From the cell containing the given text, extract its center point as (x, y) coordinate. 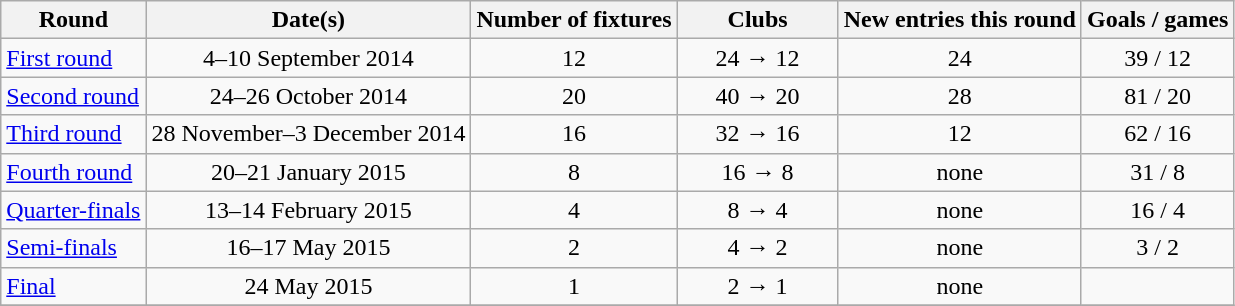
13–14 February 2015 (308, 210)
Fourth round (74, 172)
3 / 2 (1157, 248)
1 (574, 286)
New entries this round (960, 20)
32 → 16 (758, 134)
4 (574, 210)
16 → 8 (758, 172)
24 (960, 58)
62 / 16 (1157, 134)
28 (960, 96)
28 November–3 December 2014 (308, 134)
Date(s) (308, 20)
Third round (74, 134)
24 May 2015 (308, 286)
Quarter-finals (74, 210)
8 → 4 (758, 210)
31 / 8 (1157, 172)
2 → 1 (758, 286)
40 → 20 (758, 96)
Second round (74, 96)
Clubs (758, 20)
Round (74, 20)
16 (574, 134)
24 → 12 (758, 58)
2 (574, 248)
39 / 12 (1157, 58)
24–26 October 2014 (308, 96)
4–10 September 2014 (308, 58)
8 (574, 172)
Semi-finals (74, 248)
16 / 4 (1157, 210)
Goals / games (1157, 20)
20–21 January 2015 (308, 172)
4 → 2 (758, 248)
81 / 20 (1157, 96)
20 (574, 96)
16–17 May 2015 (308, 248)
First round (74, 58)
Final (74, 286)
Number of fixtures (574, 20)
